Extract the (x, y) coordinate from the center of the cell holding the provided text.  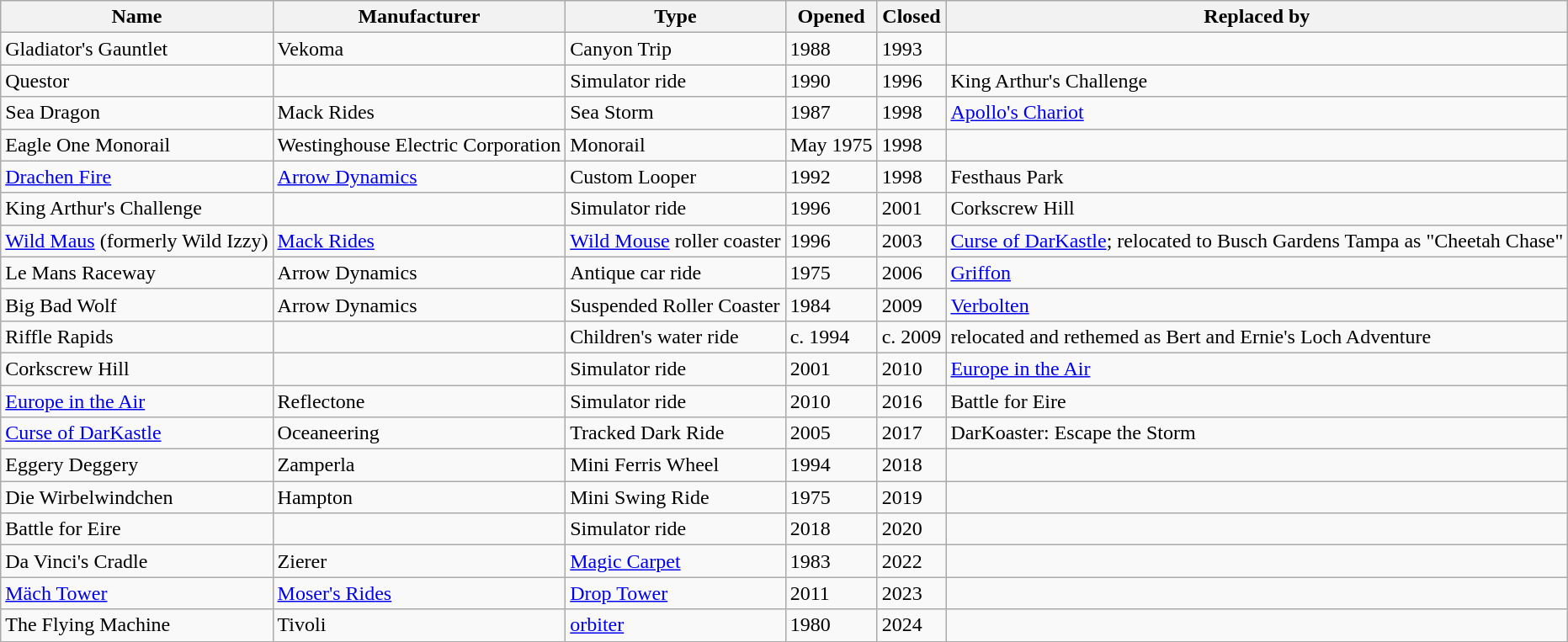
orbiter (675, 625)
2024 (912, 625)
Festhaus Park (1257, 177)
Mini Ferris Wheel (675, 465)
Drop Tower (675, 593)
1983 (832, 561)
Children's water ride (675, 337)
Curse of DarKastle; relocated to Busch Gardens Tampa as "Cheetah Chase" (1257, 241)
c. 1994 (832, 337)
Mini Swing Ride (675, 497)
Verbolten (1257, 305)
2006 (912, 273)
2023 (912, 593)
Griffon (1257, 273)
May 1975 (832, 145)
Tracked Dark Ride (675, 433)
2019 (912, 497)
Westinghouse Electric Corporation (419, 145)
1990 (832, 81)
2005 (832, 433)
Questor (136, 81)
Suspended Roller Coaster (675, 305)
2017 (912, 433)
DarKoaster: Escape the Storm (1257, 433)
Custom Looper (675, 177)
Oceaneering (419, 433)
Zamperla (419, 465)
1988 (832, 49)
2003 (912, 241)
Type (675, 17)
Curse of DarKastle (136, 433)
Wild Mouse roller coaster (675, 241)
2009 (912, 305)
Monorail (675, 145)
Replaced by (1257, 17)
1993 (912, 49)
Antique car ride (675, 273)
Canyon Trip (675, 49)
Mäch Tower (136, 593)
The Flying Machine (136, 625)
Tivoli (419, 625)
2022 (912, 561)
Hampton (419, 497)
Eggery Deggery (136, 465)
Manufacturer (419, 17)
Eagle One Monorail (136, 145)
2016 (912, 401)
1992 (832, 177)
Drachen Fire (136, 177)
Sea Storm (675, 113)
Closed (912, 17)
1987 (832, 113)
Da Vinci's Cradle (136, 561)
Apollo's Chariot (1257, 113)
Opened (832, 17)
Big Bad Wolf (136, 305)
Magic Carpet (675, 561)
relocated and rethemed as Bert and Ernie's Loch Adventure (1257, 337)
1984 (832, 305)
2011 (832, 593)
Gladiator's Gauntlet (136, 49)
Le Mans Raceway (136, 273)
Die Wirbelwindchen (136, 497)
Zierer (419, 561)
1980 (832, 625)
c. 2009 (912, 337)
Vekoma (419, 49)
Name (136, 17)
Reflectone (419, 401)
2020 (912, 529)
Moser's Rides (419, 593)
1994 (832, 465)
Sea Dragon (136, 113)
Riffle Rapids (136, 337)
Wild Maus (formerly Wild Izzy) (136, 241)
